Identify which cell holds the provided text, then report its [x, y] central coordinate. 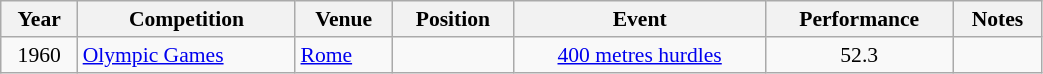
1960 [40, 55]
Venue [344, 19]
Event [640, 19]
Notes [998, 19]
400 metres hurdles [640, 55]
Year [40, 19]
Rome [344, 55]
Competition [187, 19]
Olympic Games [187, 55]
52.3 [859, 55]
Position [453, 19]
Performance [859, 19]
